Return (x, y) of the center of cell containing provided text 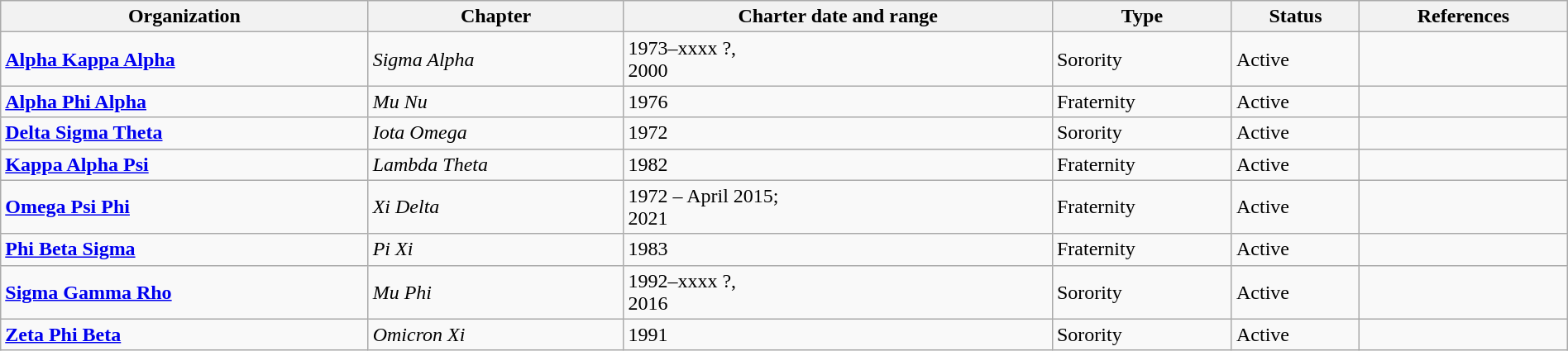
Status (1295, 17)
Mu Phi (496, 292)
1983 (839, 249)
Delta Sigma Theta (184, 133)
1972 – April 2015;2021 (839, 206)
Mu Nu (496, 102)
Omicron Xi (496, 334)
Alpha Kappa Alpha (184, 59)
1982 (839, 164)
Charter date and range (839, 17)
Chapter (496, 17)
References (1464, 17)
Lambda Theta (496, 164)
Kappa Alpha Psi (184, 164)
Pi Xi (496, 249)
Phi Beta Sigma (184, 249)
Xi Delta (496, 206)
Organization (184, 17)
Sigma Alpha (496, 59)
Sigma Gamma Rho (184, 292)
Omega Psi Phi (184, 206)
Alpha Phi Alpha (184, 102)
1972 (839, 133)
Iota Omega (496, 133)
1991 (839, 334)
Zeta Phi Beta (184, 334)
1973–xxxx ?,2000 (839, 59)
1976 (839, 102)
Type (1141, 17)
1992–xxxx ?,2016 (839, 292)
